Search for the cell housing the specified text and yield its (x, y) center coordinate. 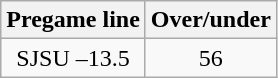
56 (210, 58)
SJSU –13.5 (74, 58)
Pregame line (74, 20)
Over/under (210, 20)
